Return the (X, Y) coordinate for the center point of the cell that contains the specified text.  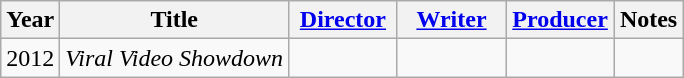
Writer (452, 20)
Year (30, 20)
2012 (30, 58)
Notes (648, 20)
Director (344, 20)
Viral Video Showdown (174, 58)
Producer (560, 20)
Title (174, 20)
